Locate the cell with the specified text and output its [X, Y] center coordinate. 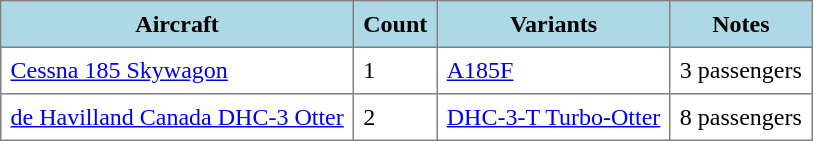
1 [395, 70]
Variants [554, 24]
3 passengers [740, 70]
2 [395, 117]
Count [395, 24]
DHC-3-T Turbo-Otter [554, 117]
Cessna 185 Skywagon [178, 70]
de Havilland Canada DHC-3 Otter [178, 117]
Notes [740, 24]
8 passengers [740, 117]
A185F [554, 70]
Aircraft [178, 24]
